Return the (x, y) coordinate for the center point of the cell that contains the specified text.  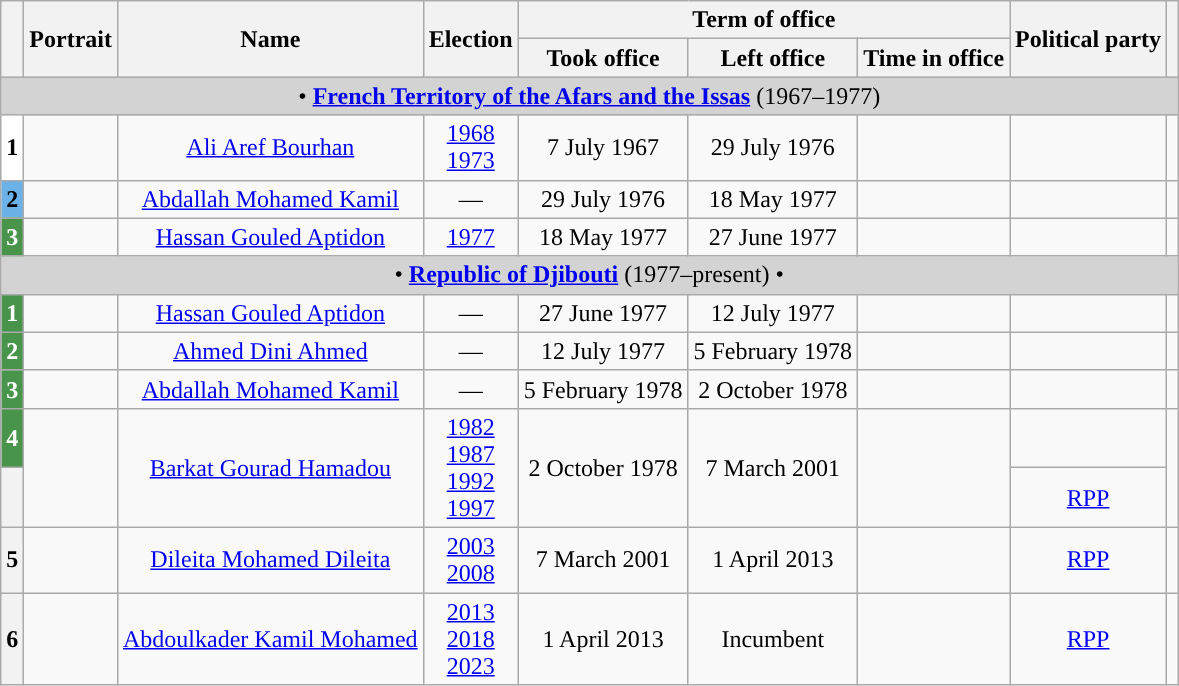
7 July 1967 (603, 148)
Term of office (764, 20)
Ali Aref Bourhan (270, 148)
4 (12, 438)
Election (470, 39)
Abdoulkader Kamil Mohamed (270, 638)
20032008 (470, 560)
Dileita Mohamed Dileita (270, 560)
Political party (1088, 39)
201320182023 (470, 638)
Incumbent (773, 638)
Name (270, 39)
5 (12, 560)
Portrait (71, 39)
• French Territory of the Afars and the Issas (1967–1977) (590, 96)
• Republic of Djibouti (1977–present) • (590, 275)
Left office (773, 58)
Ahmed Dini Ahmed (270, 351)
Barkat Gourad Hamadou (270, 468)
6 (12, 638)
1977 (470, 237)
Time in office (934, 58)
Took office (603, 58)
19681973 (470, 148)
1982198719921997 (470, 468)
